For the text-containing cell, return its midpoint in (x, y) coordinate format. 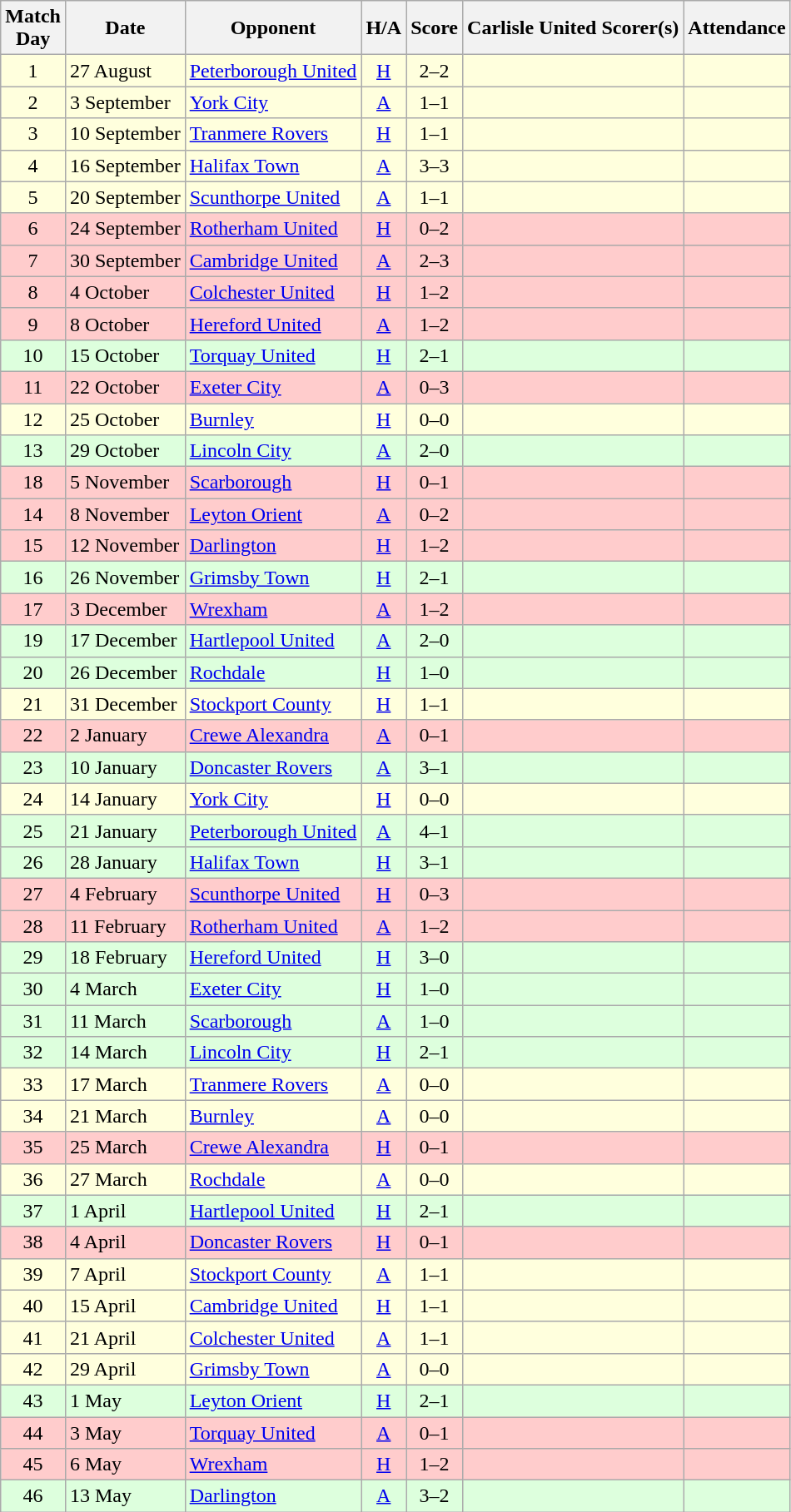
5 (33, 197)
27 August (125, 71)
4–1 (435, 830)
21 January (125, 830)
7 April (125, 1274)
19 (33, 641)
17 December (125, 641)
H/A (384, 28)
Opponent (273, 28)
26 December (125, 672)
38 (33, 1242)
1 (33, 71)
11 February (125, 926)
27 (33, 894)
10 September (125, 134)
20 (33, 672)
3 September (125, 102)
Attendance (737, 28)
7 (33, 260)
3–0 (435, 958)
45 (33, 1465)
41 (33, 1337)
12 November (125, 546)
14 March (125, 1053)
4 February (125, 894)
25 October (125, 419)
18 February (125, 958)
42 (33, 1369)
39 (33, 1274)
5 November (125, 483)
34 (33, 1116)
35 (33, 1148)
20 September (125, 197)
28 January (125, 862)
14 January (125, 799)
37 (33, 1211)
6 (33, 229)
8 November (125, 514)
14 (33, 514)
26 (33, 862)
17 (33, 609)
31 (33, 1021)
2–3 (435, 260)
4 March (125, 989)
11 March (125, 1021)
29 October (125, 451)
22 (33, 736)
36 (33, 1179)
8 October (125, 324)
46 (33, 1496)
Match Day (33, 28)
27 March (125, 1179)
40 (33, 1306)
21 (33, 704)
16 September (125, 166)
3 December (125, 609)
11 (33, 387)
28 (33, 926)
15 (33, 546)
18 (33, 483)
1 April (125, 1211)
30 (33, 989)
2 (33, 102)
17 March (125, 1084)
29 (33, 958)
30 September (125, 260)
15 April (125, 1306)
3–3 (435, 166)
25 March (125, 1148)
24 September (125, 229)
25 (33, 830)
44 (33, 1432)
21 March (125, 1116)
4 (33, 166)
9 (33, 324)
8 (33, 292)
21 April (125, 1337)
1 May (125, 1400)
32 (33, 1053)
Score (435, 28)
15 October (125, 355)
10 (33, 355)
16 (33, 578)
Carlisle United Scorer(s) (573, 28)
13 (33, 451)
26 November (125, 578)
3 May (125, 1432)
12 (33, 419)
Date (125, 28)
13 May (125, 1496)
31 December (125, 704)
22 October (125, 387)
4 April (125, 1242)
24 (33, 799)
3–2 (435, 1496)
4 October (125, 292)
43 (33, 1400)
29 April (125, 1369)
2–2 (435, 71)
33 (33, 1084)
23 (33, 767)
3 (33, 134)
6 May (125, 1465)
10 January (125, 767)
2 January (125, 736)
